Capture the cell that displays the provided text and extract its [x, y] central coordinate. 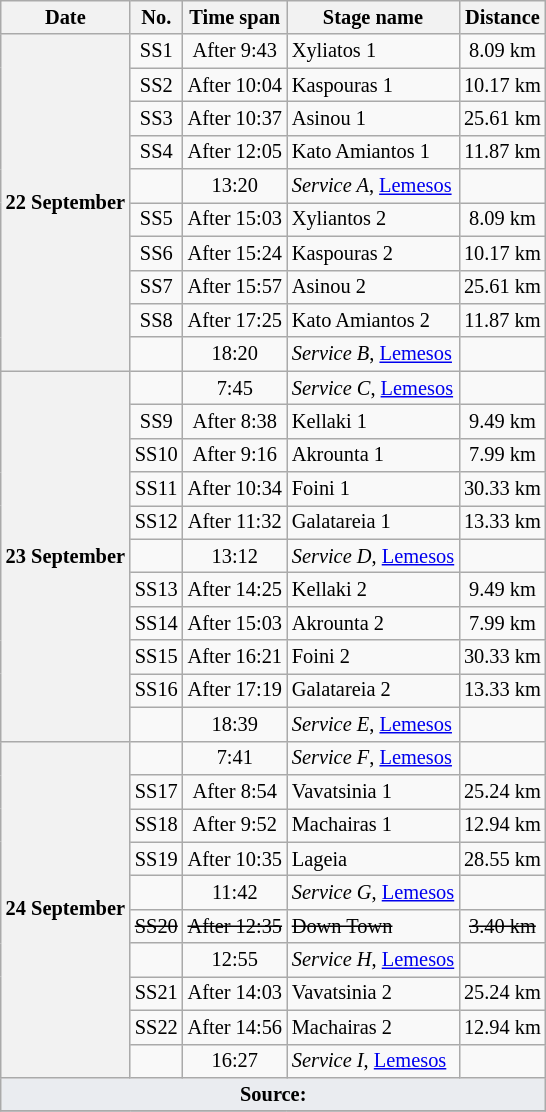
Foini 2 [373, 657]
SS6 [156, 253]
Service D, Lemesos [373, 556]
Service B, Lemesos [373, 354]
SS9 [156, 421]
SS4 [156, 152]
After 8:54 [235, 791]
7:41 [235, 758]
SS8 [156, 320]
After 8:38 [235, 421]
After 10:35 [235, 859]
13:12 [235, 556]
SS13 [156, 589]
SS1 [156, 51]
Kellaki 1 [373, 421]
SS21 [156, 993]
SS17 [156, 791]
SS18 [156, 825]
After 17:19 [235, 690]
SS22 [156, 1027]
SS15 [156, 657]
Service F, Lemesos [373, 758]
After 9:43 [235, 51]
After 14:56 [235, 1027]
After 14:03 [235, 993]
SS2 [156, 85]
Kellaki 2 [373, 589]
Vavatsinia 1 [373, 791]
SS11 [156, 489]
18:39 [235, 724]
Service C, Lemesos [373, 388]
Akrounta 1 [373, 455]
After 10:34 [235, 489]
After 10:04 [235, 85]
SS20 [156, 926]
After 11:32 [235, 522]
Service H, Lemesos [373, 960]
11:42 [235, 892]
28.55 km [502, 859]
Stage name [373, 17]
24 September [66, 910]
Xyliatos 1 [373, 51]
After 12:35 [235, 926]
SS5 [156, 219]
Xyliantos 2 [373, 219]
18:20 [235, 354]
Down Town [373, 926]
SS7 [156, 287]
Foini 1 [373, 489]
13:20 [235, 186]
After 10:37 [235, 118]
Service A, Lemesos [373, 186]
After 9:52 [235, 825]
SS19 [156, 859]
Service G, Lemesos [373, 892]
Galatareia 2 [373, 690]
Vavatsinia 2 [373, 993]
After 12:05 [235, 152]
After 15:57 [235, 287]
After 9:16 [235, 455]
7:45 [235, 388]
SS10 [156, 455]
22 September [66, 202]
12:55 [235, 960]
After 15:24 [235, 253]
Asinou 2 [373, 287]
SS16 [156, 690]
SS12 [156, 522]
23 September [66, 556]
Date [66, 17]
Machairas 2 [373, 1027]
Lageia [373, 859]
Machairas 1 [373, 825]
SS3 [156, 118]
16:27 [235, 1061]
3.40 km [502, 926]
Kaspouras 1 [373, 85]
After 17:25 [235, 320]
Time span [235, 17]
Kato Amiantos 2 [373, 320]
No. [156, 17]
After 16:21 [235, 657]
Service I, Lemesos [373, 1061]
Akrounta 2 [373, 623]
After 14:25 [235, 589]
Asinou 1 [373, 118]
Distance [502, 17]
SS14 [156, 623]
Source: [274, 1094]
Kaspouras 2 [373, 253]
Galatareia 1 [373, 522]
Kato Amiantos 1 [373, 152]
Service E, Lemesos [373, 724]
